Identify which cell holds the provided text, then report its [X, Y] central coordinate. 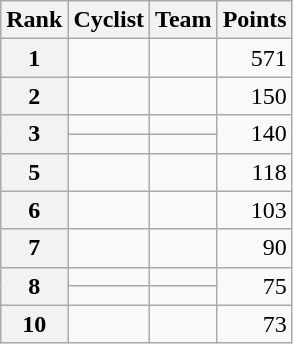
150 [254, 96]
Points [254, 20]
10 [34, 324]
73 [254, 324]
118 [254, 172]
103 [254, 210]
7 [34, 248]
8 [34, 286]
140 [254, 134]
6 [34, 210]
Cyclist [109, 20]
1 [34, 58]
571 [254, 58]
2 [34, 96]
5 [34, 172]
Team [184, 20]
Rank [34, 20]
75 [254, 286]
3 [34, 134]
90 [254, 248]
